Pinpoint the cell where the given text exists, returning its [x, y] midpoint coordinate. 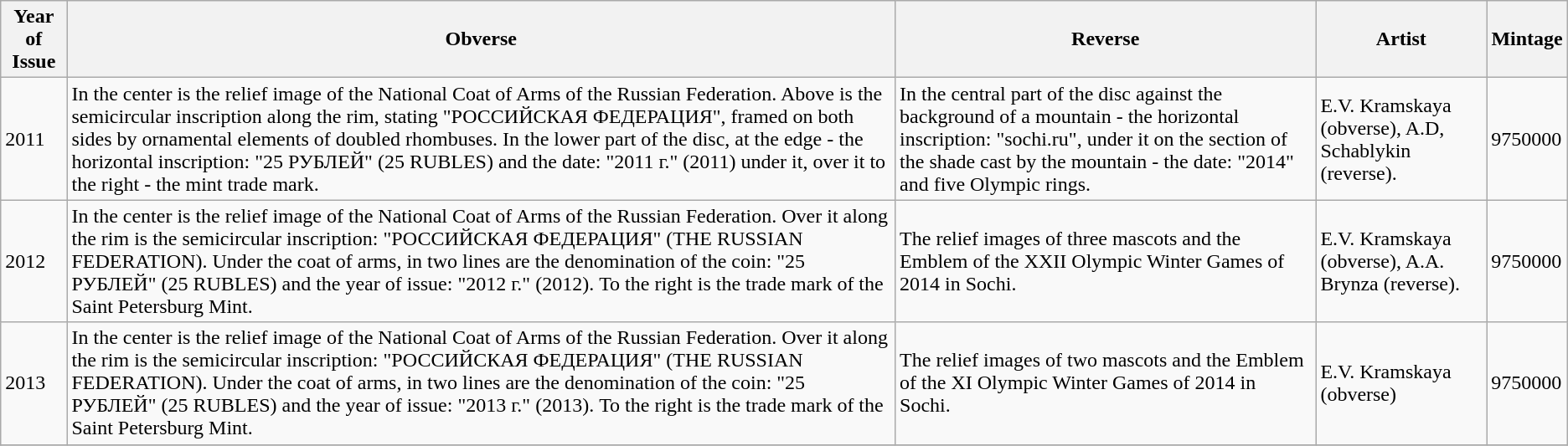
E.V. Kramskaya (obverse), A.D, Schablykin (reverse). [1401, 139]
Obverse [481, 39]
The relief images of two mascots and the Emblem of the XI Olympic Winter Games of 2014 in Sochi. [1106, 383]
Mintage [1527, 39]
E.V. Kramskaya (obverse) [1401, 383]
The relief images of three mascots and the Emblem of the XXII Olympic Winter Games of 2014 in Sochi. [1106, 261]
E.V. Kramskaya (obverse), A.A. Brynza (reverse). [1401, 261]
Reverse [1106, 39]
2011 [34, 139]
2012 [34, 261]
2013 [34, 383]
Artist [1401, 39]
Year of Issue [34, 39]
